Return the [x, y] coordinate for the center point of the cell that contains the specified text.  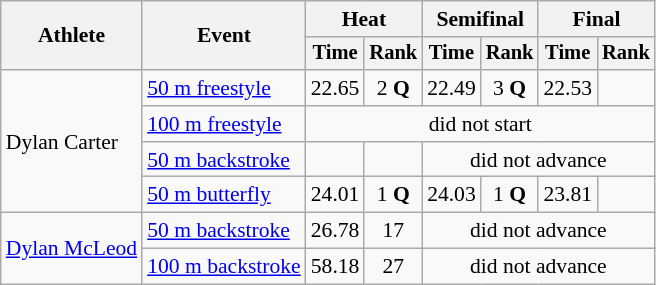
22.49 [452, 88]
50 m freestyle [224, 88]
26.78 [336, 231]
Dylan McLeod [72, 248]
100 m freestyle [224, 124]
Athlete [72, 36]
17 [393, 231]
did not start [480, 124]
Semifinal [480, 19]
22.65 [336, 88]
24.01 [336, 195]
Heat [364, 19]
22.53 [568, 88]
3 Q [510, 88]
50 m butterfly [224, 195]
23.81 [568, 195]
24.03 [452, 195]
Dylan Carter [72, 141]
Event [224, 36]
100 m backstroke [224, 267]
2 Q [393, 88]
58.18 [336, 267]
27 [393, 267]
Final [596, 19]
